Extract the [x, y] coordinate from the center of the cell holding the provided text.  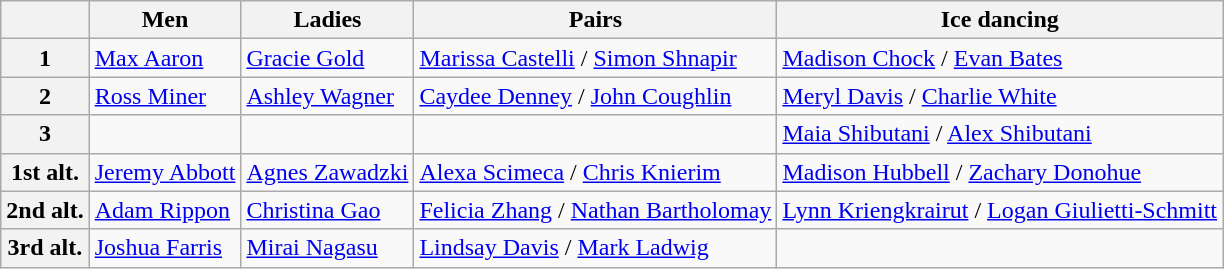
Jeremy Abbott [165, 172]
Felicia Zhang / Nathan Bartholomay [596, 210]
2nd alt. [45, 210]
1st alt. [45, 172]
Ladies [328, 20]
Mirai Nagasu [328, 248]
Joshua Farris [165, 248]
Christina Gao [328, 210]
Meryl Davis / Charlie White [1000, 96]
3 [45, 134]
Ice dancing [1000, 20]
Gracie Gold [328, 58]
Caydee Denney / John Coughlin [596, 96]
Lynn Kriengkrairut / Logan Giulietti-Schmitt [1000, 210]
Men [165, 20]
2 [45, 96]
Madison Hubbell / Zachary Donohue [1000, 172]
Pairs [596, 20]
Agnes Zawadzki [328, 172]
Maia Shibutani / Alex Shibutani [1000, 134]
3rd alt. [45, 248]
Adam Rippon [165, 210]
1 [45, 58]
Ashley Wagner [328, 96]
Ross Miner [165, 96]
Max Aaron [165, 58]
Lindsay Davis / Mark Ladwig [596, 248]
Alexa Scimeca / Chris Knierim [596, 172]
Madison Chock / Evan Bates [1000, 58]
Marissa Castelli / Simon Shnapir [596, 58]
